From the cell containing the given text, extract its center point as [X, Y] coordinate. 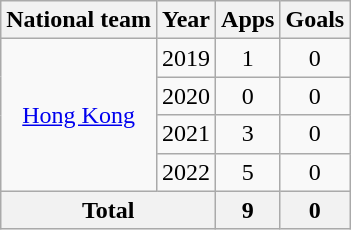
Total [108, 210]
9 [248, 210]
2019 [186, 58]
5 [248, 172]
1 [248, 58]
2022 [186, 172]
3 [248, 134]
Hong Kong [79, 115]
Goals [315, 20]
National team [79, 20]
2020 [186, 96]
Year [186, 20]
Apps [248, 20]
2021 [186, 134]
